Search for the cell housing the specified text and yield its (x, y) center coordinate. 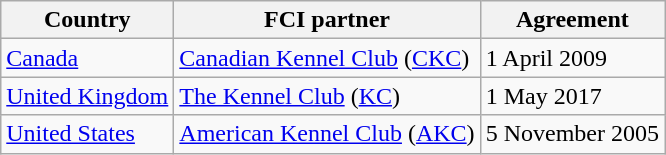
Country (88, 20)
Agreement (572, 20)
American Kennel Club (AKC) (327, 134)
5 November 2005 (572, 134)
FCI partner (327, 20)
Canada (88, 58)
1 April 2009 (572, 58)
United States (88, 134)
1 May 2017 (572, 96)
The Kennel Club (KC) (327, 96)
United Kingdom (88, 96)
Canadian Kennel Club (CKC) (327, 58)
